Locate the cell with the specified text and output its (x, y) center coordinate. 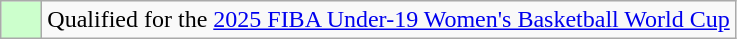
Qualified for the 2025 FIBA Under-19 Women's Basketball World Cup (388, 20)
